Locate the cell with the specified text and output its [x, y] center coordinate. 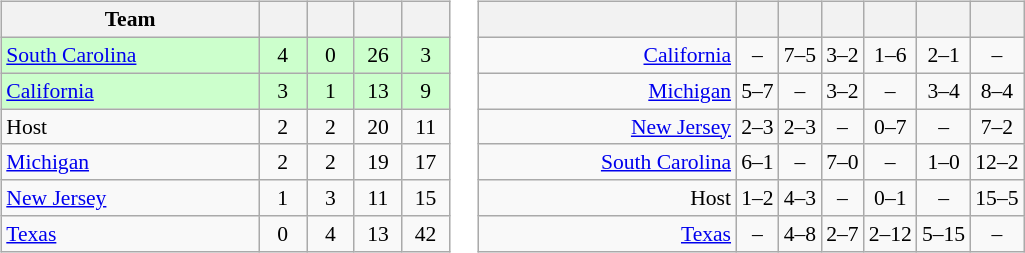
0–1 [890, 198]
5–7 [758, 91]
20 [378, 127]
42 [426, 234]
6–1 [758, 162]
15–5 [996, 198]
1–0 [944, 162]
8–4 [996, 91]
17 [426, 162]
26 [378, 55]
2–12 [890, 234]
7–0 [842, 162]
15 [426, 198]
7–2 [996, 127]
3–4 [944, 91]
Team [130, 20]
12–2 [996, 162]
19 [378, 162]
9 [426, 91]
0–7 [890, 127]
1–2 [758, 198]
1–6 [890, 55]
2–7 [842, 234]
7–5 [800, 55]
4–8 [800, 234]
2–1 [944, 55]
5–15 [944, 234]
4–3 [800, 198]
